Output the [x, y] coordinate of the center of the cell containing the given text.  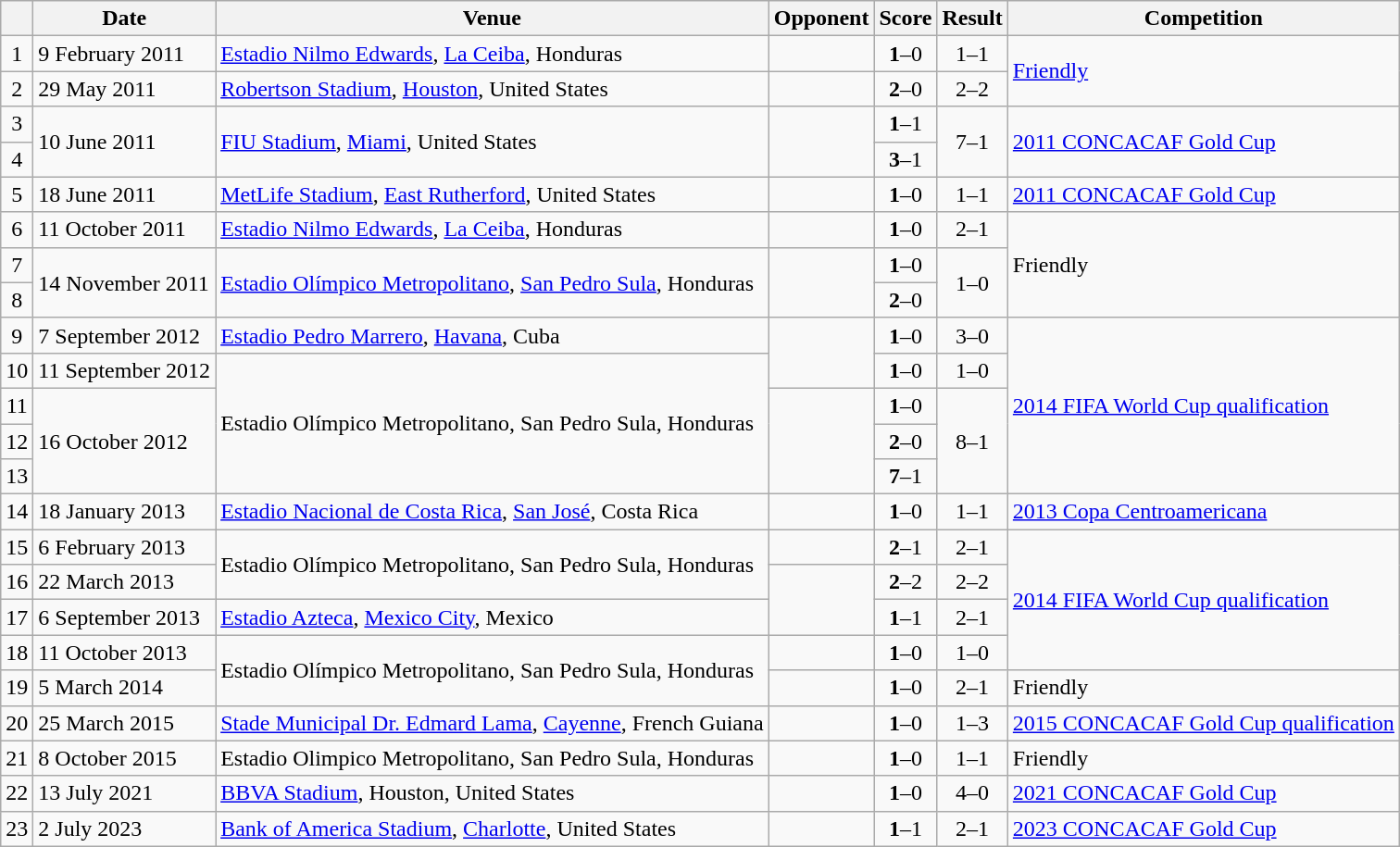
Venue [493, 19]
Bank of America Stadium, Charlotte, United States [493, 828]
18 January 2013 [124, 512]
Robertson Stadium, Houston, United States [493, 89]
8–1 [972, 441]
6 [17, 230]
2021 CONCACAF Gold Cup [1204, 793]
2 [17, 89]
Opponent [821, 19]
11 October 2011 [124, 230]
11 [17, 405]
2 July 2023 [124, 828]
23 [17, 828]
Score [906, 19]
13 July 2021 [124, 793]
29 May 2011 [124, 89]
16 October 2012 [124, 441]
2023 CONCACAF Gold Cup [1204, 828]
8 October 2015 [124, 758]
Stade Municipal Dr. Edmard Lama, Cayenne, French Guiana [493, 723]
20 [17, 723]
Date [124, 19]
1–3 [972, 723]
9 February 2011 [124, 54]
1 [17, 54]
3–0 [972, 335]
Estadio Azteca, Mexico City, Mexico [493, 617]
Estadio Olimpico Metropolitano, San Pedro Sula, Honduras [493, 758]
BBVA Stadium, Houston, United States [493, 793]
15 [17, 547]
11 September 2012 [124, 370]
3–1 [906, 159]
Estadio Pedro Marrero, Havana, Cuba [493, 335]
Competition [1204, 19]
Estadio Nacional de Costa Rica, San José, Costa Rica [493, 512]
MetLife Stadium, East Rutherford, United States [493, 194]
18 [17, 653]
14 November 2011 [124, 282]
22 [17, 793]
6 February 2013 [124, 547]
Result [972, 19]
19 [17, 688]
10 [17, 370]
5 March 2014 [124, 688]
25 March 2015 [124, 723]
4–0 [972, 793]
18 June 2011 [124, 194]
FIU Stadium, Miami, United States [493, 142]
9 [17, 335]
8 [17, 300]
4 [17, 159]
2013 Copa Centroamericana [1204, 512]
22 March 2013 [124, 582]
7 [17, 265]
3 [17, 124]
17 [17, 617]
21 [17, 758]
13 [17, 477]
14 [17, 512]
10 June 2011 [124, 142]
7 September 2012 [124, 335]
16 [17, 582]
12 [17, 442]
2015 CONCACAF Gold Cup qualification [1204, 723]
6 September 2013 [124, 617]
5 [17, 194]
11 October 2013 [124, 653]
